Return [x, y] of the center of cell containing provided text 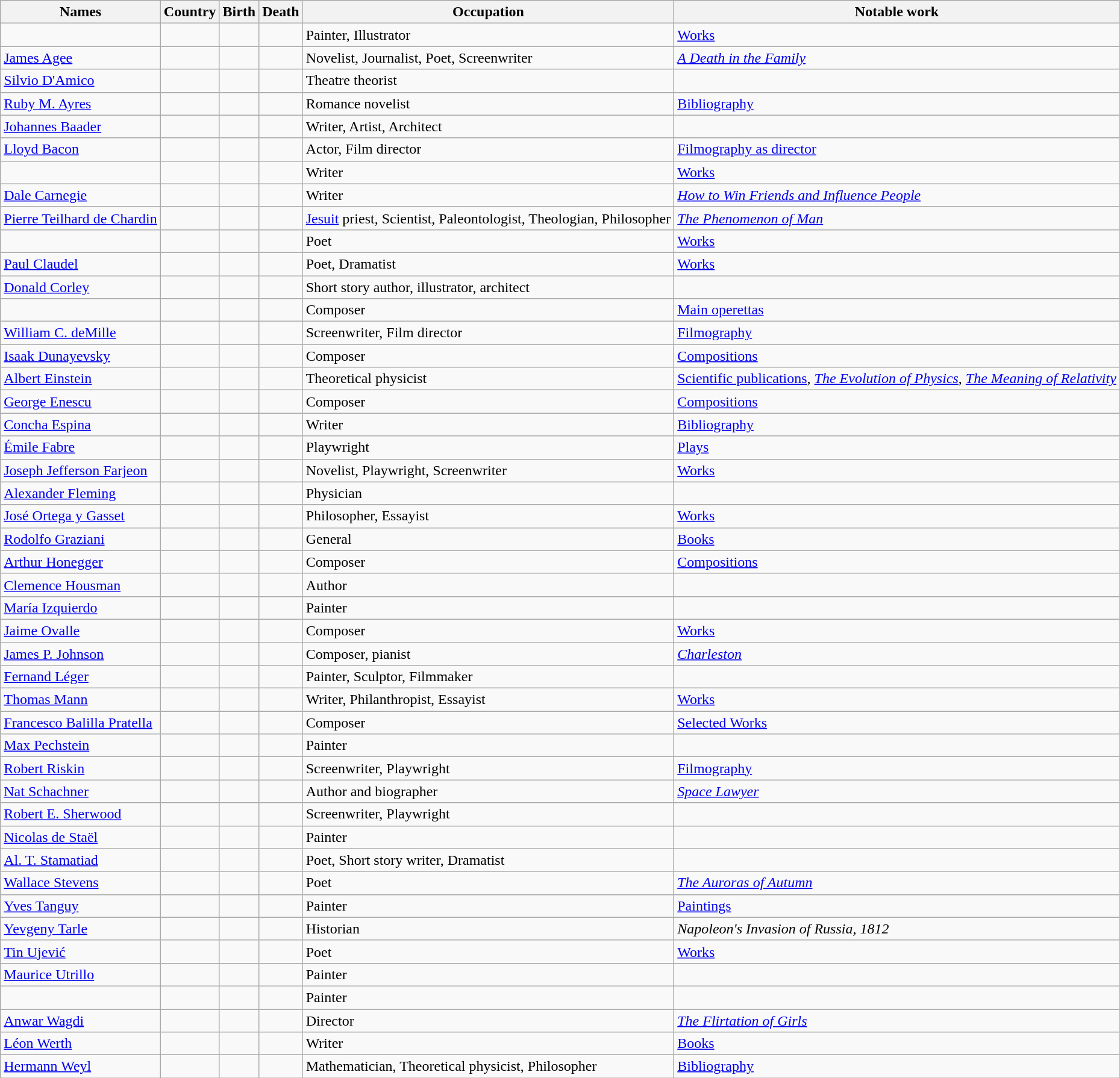
Isaak Dunayevsky [81, 356]
Ruby M. Ayres [81, 104]
Donald Corley [81, 287]
Fernand Léger [81, 677]
Wallace Stevens [81, 883]
Concha Espina [81, 425]
Philosopher, Essayist [488, 516]
Writer, Artist, Architect [488, 126]
Al. T. Stamatiad [81, 860]
Pierre Teilhard de Chardin [81, 218]
The Flirtation of Girls [897, 1021]
Jesuit priest, Scientist, Paleontologist, Theologian, Philosopher [488, 218]
Romance novelist [488, 104]
Filmography as director [897, 149]
Robert Riskin [81, 768]
The Phenomenon of Man [897, 218]
Scientific publications, The Evolution of Physics, The Meaning of Relativity [897, 379]
Names [81, 12]
James Agee [81, 58]
Composer, pianist [488, 653]
Maurice Utrillo [81, 974]
Paul Claudel [81, 264]
Rodolfo Graziani [81, 539]
Painter, Sculptor, Filmmaker [488, 677]
How to Win Friends and Influence People [897, 195]
Author [488, 585]
Dale Carnegie [81, 195]
Thomas Mann [81, 700]
George Enescu [81, 402]
Mathematician, Theoretical physicist, Philosopher [488, 1067]
Clemence Housman [81, 585]
María Izquierdo [81, 608]
Robert E. Sherwood [81, 814]
Francesco Balilla Pratella [81, 723]
Occupation [488, 12]
Selected Works [897, 723]
Novelist, Journalist, Poet, Screenwriter [488, 58]
General [488, 539]
Arthur Honegger [81, 562]
Author and biographer [488, 791]
Joseph Jefferson Farjeon [81, 470]
Nat Schachner [81, 791]
Poet, Dramatist [488, 264]
Plays [897, 447]
Jaime Ovalle [81, 631]
Émile Fabre [81, 447]
James P. Johnson [81, 653]
Country [190, 12]
Silvio D'Amico [81, 81]
Charleston [897, 653]
Historian [488, 929]
Screenwriter, Film director [488, 333]
Death [281, 12]
Novelist, Playwright, Screenwriter [488, 470]
Poet, Short story writer, Dramatist [488, 860]
Physician [488, 493]
Lloyd Bacon [81, 149]
Napoleon's Invasion of Russia, 1812 [897, 929]
Playwright [488, 447]
A Death in the Family [897, 58]
Anwar Wagdi [81, 1021]
Space Lawyer [897, 791]
Léon Werth [81, 1044]
Hermann Weyl [81, 1067]
The Auroras of Autumn [897, 883]
Yves Tanguy [81, 906]
Albert Einstein [81, 379]
Notable work [897, 12]
Main operettas [897, 310]
Birth [239, 12]
Yevgeny Tarle [81, 929]
Actor, Film director [488, 149]
Paintings [897, 906]
Writer, Philanthropist, Essayist [488, 700]
Theoretical physicist [488, 379]
William C. deMille [81, 333]
Johannes Baader [81, 126]
Nicolas de Staël [81, 837]
Alexander Fleming [81, 493]
Painter, Illustrator [488, 35]
Tin Ujević [81, 952]
Short story author, illustrator, architect [488, 287]
Director [488, 1021]
Theatre theorist [488, 81]
Max Pechstein [81, 746]
José Ortega y Gasset [81, 516]
